From the cell containing the given text, extract its center point as [x, y] coordinate. 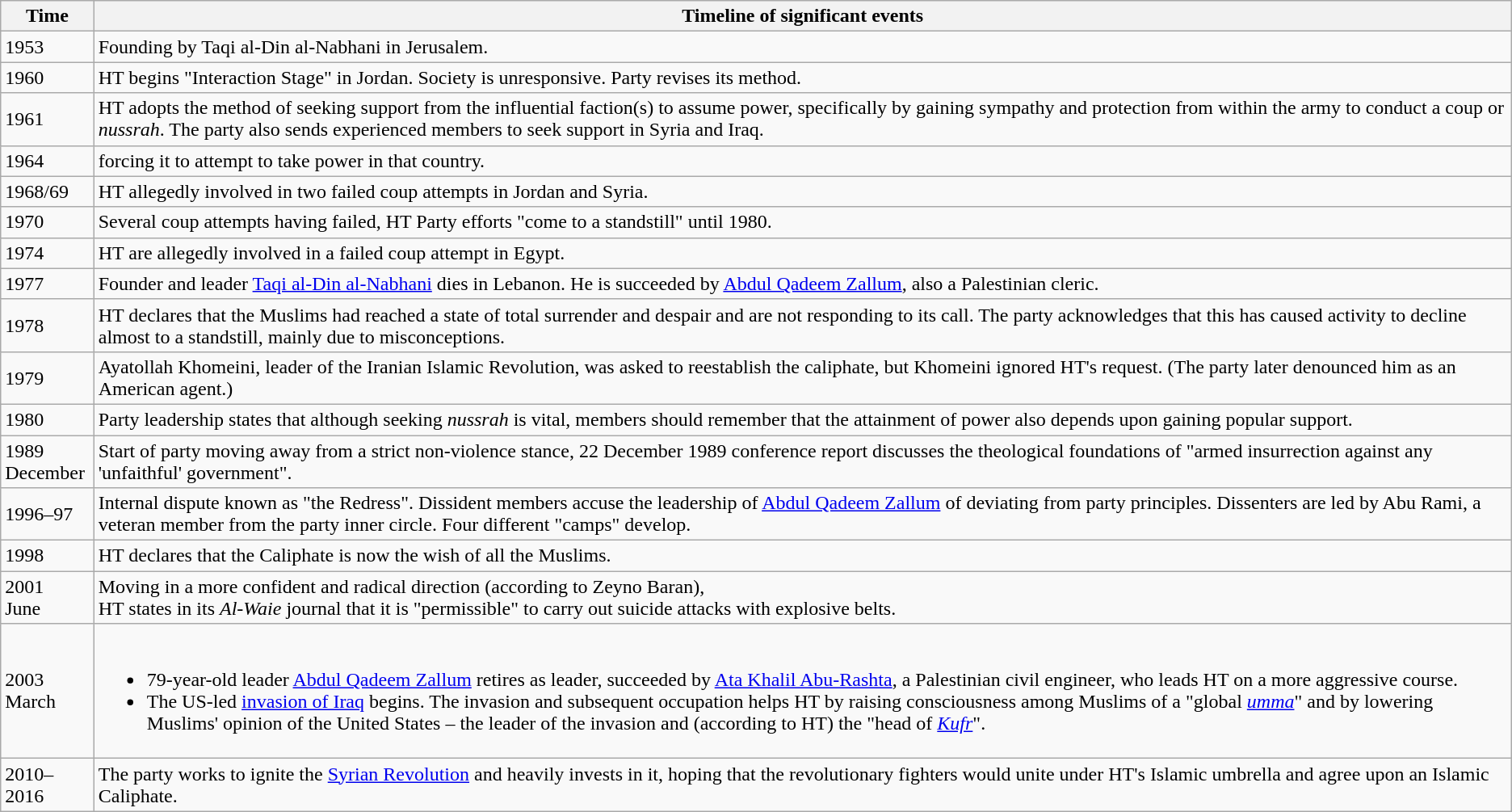
HT begins "Interaction Stage" in Jordan. Society is unresponsive. Party revises its method. [803, 78]
Timeline of significant events [803, 16]
1979 [47, 378]
1968/69 [47, 191]
Several coup attempts having failed, HT Party efforts "come to a standstill" until 1980. [803, 222]
1953 [47, 47]
1961 [47, 120]
1978 [47, 325]
1998 [47, 556]
1977 [47, 284]
forcing it to attempt to take power in that country. [803, 161]
1996–97 [47, 514]
Founder and leader Taqi al-Din al-Nabhani dies in Lebanon. He is succeeded by Abdul Qadeem Zallum, also a Palestinian cleric. [803, 284]
HT are allegedly involved in a failed coup attempt in Egypt. [803, 253]
1974 [47, 253]
1970 [47, 222]
Founding by Taqi al-Din al-Nabhani in Jerusalem. [803, 47]
Time [47, 16]
2001June [47, 598]
HT declares that the Caliphate is now the wish of all the Muslims. [803, 556]
2003March [47, 692]
1980 [47, 419]
1960 [47, 78]
HT allegedly involved in two failed coup attempts in Jordan and Syria. [803, 191]
1964 [47, 161]
1989December [47, 461]
2010–2016 [47, 785]
